Locate the cell with the specified text and output its (x, y) center coordinate. 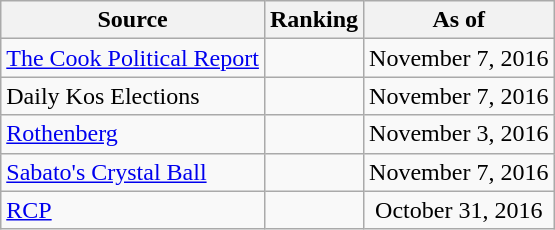
Ranking (314, 20)
Source (133, 20)
As of (459, 20)
Rothenberg (133, 134)
Sabato's Crystal Ball (133, 172)
The Cook Political Report (133, 58)
Daily Kos Elections (133, 96)
October 31, 2016 (459, 210)
November 3, 2016 (459, 134)
RCP (133, 210)
